Output the [X, Y] coordinate of the center of the cell containing the given text.  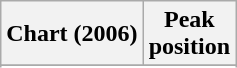
Chart (2006) [72, 34]
Peakposition [189, 34]
